Identify which cell holds the provided text, then report its [X, Y] central coordinate. 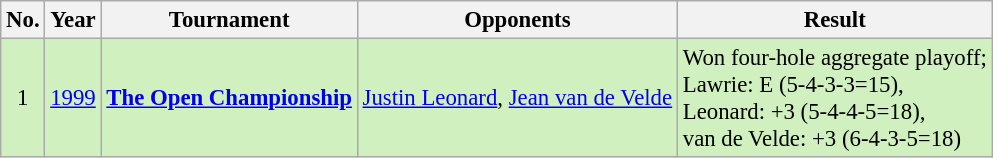
Year [73, 20]
No. [23, 20]
Justin Leonard, Jean van de Velde [517, 98]
1 [23, 98]
Tournament [229, 20]
Won four-hole aggregate playoff;Lawrie: E (5-4-3-3=15),Leonard: +3 (5-4-4-5=18),van de Velde: +3 (6-4-3-5=18) [834, 98]
The Open Championship [229, 98]
Opponents [517, 20]
Result [834, 20]
1999 [73, 98]
